Search for the cell housing the specified text and yield its [X, Y] center coordinate. 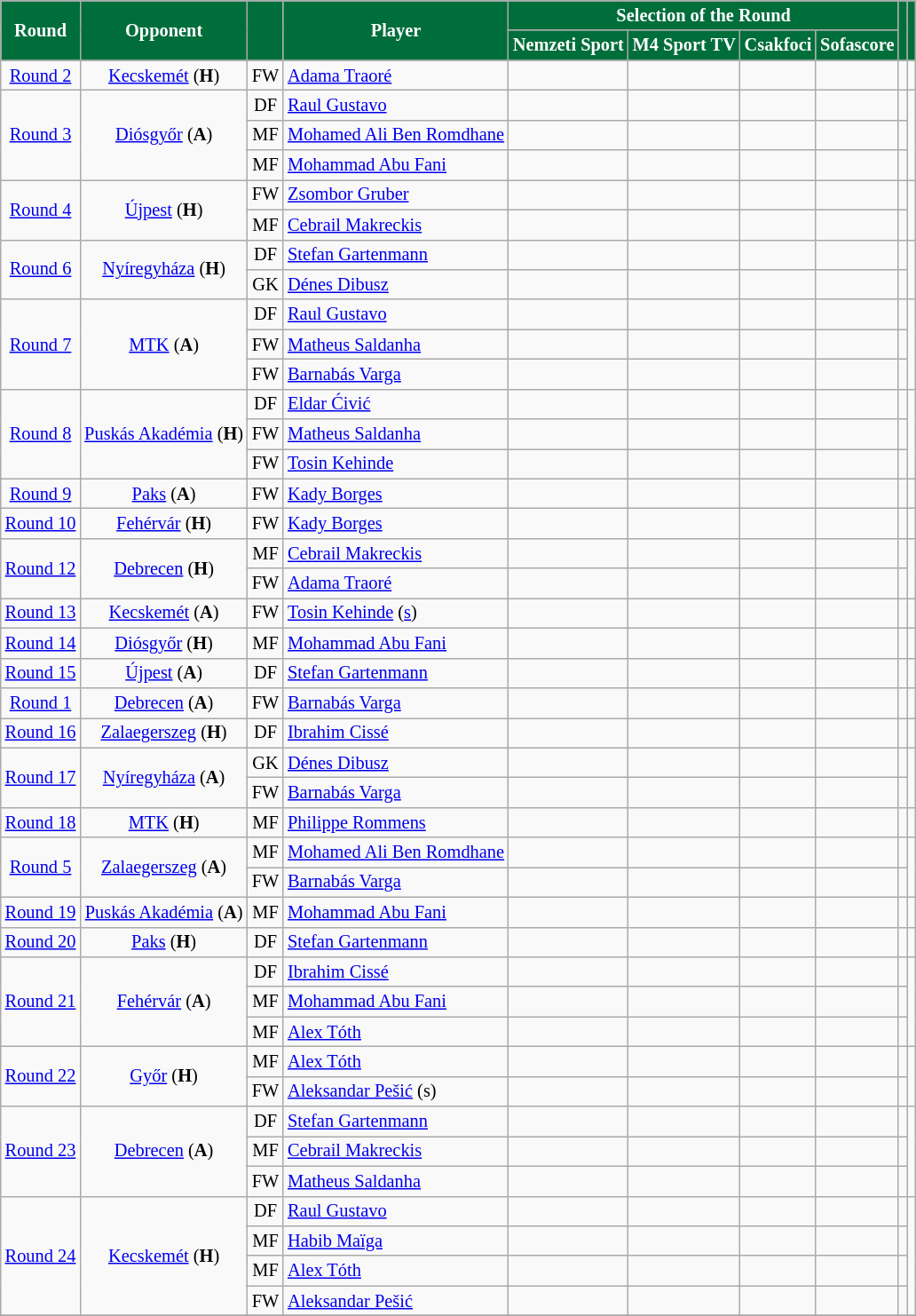
Round 22 [41, 1076]
Fehérvár (H) [163, 523]
Round 20 [41, 942]
Philippe Rommens [396, 822]
Puskás Akadémia (H) [163, 433]
Round 12 [41, 568]
Round 18 [41, 822]
Round [41, 30]
Round 1 [41, 702]
Round 23 [41, 1151]
Sofascore [857, 45]
Diósgyőr (A) [163, 135]
Tosin Kehinde (s) [396, 613]
Round 21 [41, 1002]
Round 24 [41, 1256]
Round 3 [41, 135]
Round 16 [41, 733]
Round 19 [41, 912]
Selection of the Round [703, 15]
Zalaegerszeg (H) [163, 733]
Nyíregyháza (A) [163, 778]
Nemzeti Sport [568, 45]
Újpest (A) [163, 673]
Round 2 [41, 75]
Győr (H) [163, 1076]
Opponent [163, 30]
MTK (H) [163, 822]
Csakfoci [778, 45]
Paks (H) [163, 942]
Round 13 [41, 613]
Zalaegerszeg (A) [163, 867]
Habib Maïga [396, 1241]
M4 Sport TV [684, 45]
Round 8 [41, 433]
Round 17 [41, 778]
Eldar Ćivić [396, 404]
Round 4 [41, 210]
MTK (A) [163, 345]
Round 14 [41, 643]
Round 7 [41, 345]
Debrecen (H) [163, 568]
Player [396, 30]
Tosin Kehinde [396, 464]
Zsombor Gruber [396, 194]
Paks (A) [163, 494]
Round 6 [41, 270]
Round 5 [41, 867]
Diósgyőr (H) [163, 643]
Round 15 [41, 673]
Újpest (H) [163, 210]
Puskás Akadémia (A) [163, 912]
Fehérvár (A) [163, 1002]
Kecskemét (A) [163, 613]
Aleksandar Pešić [396, 1301]
Nyíregyháza (H) [163, 270]
Round 9 [41, 494]
Aleksandar Pešić (s) [396, 1091]
Round 10 [41, 523]
